Output the [x, y] coordinate of the center of the cell containing the given text.  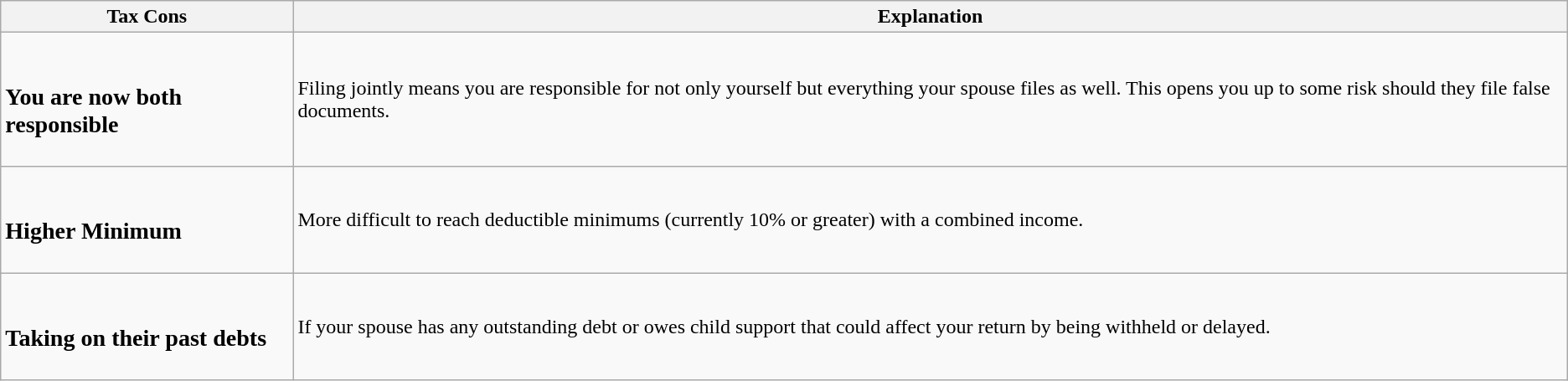
Explanation [930, 17]
Higher Minimum [147, 219]
Tax Cons [147, 17]
You are now both responsible [147, 100]
More difficult to reach deductible minimums (currently 10% or greater) with a combined income. [930, 219]
Taking on their past debts [147, 327]
If your spouse has any outstanding debt or owes child support that could affect your return by being withheld or delayed. [930, 327]
